From the cell containing the given text, extract its center point as (X, Y) coordinate. 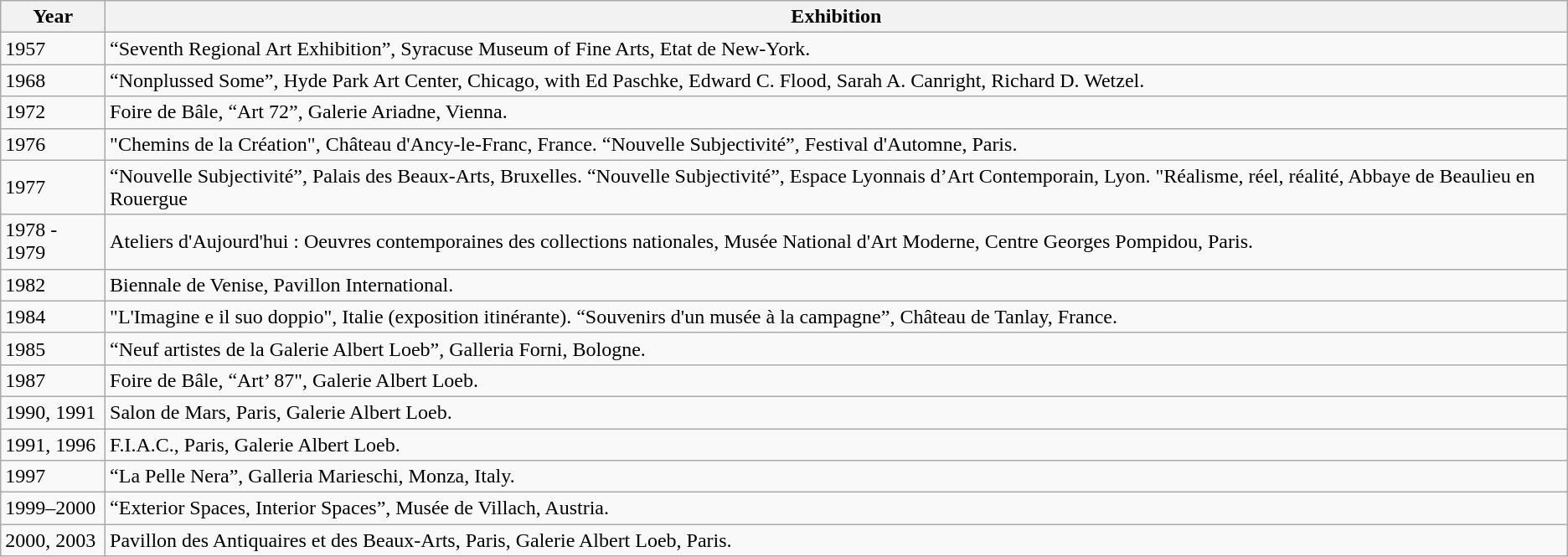
1997 (54, 477)
"L'Imagine e il suo doppio", Italie (exposition itinérante). “Souvenirs d'un musée à la campagne”, Château de Tanlay, France. (837, 317)
Foire de Bâle, “Art 72”, Galerie Ariadne, Vienna. (837, 112)
1972 (54, 112)
1957 (54, 49)
Foire de Bâle, “Art’ 87", Galerie Albert Loeb. (837, 380)
Biennale de Venise, Pavillon International. (837, 285)
1982 (54, 285)
1991, 1996 (54, 445)
1968 (54, 80)
1987 (54, 380)
1977 (54, 188)
Ateliers d'Aujourd'hui : Oeuvres contemporaines des collections nationales, Musée National d'Art Moderne, Centre Georges Pompidou, Paris. (837, 241)
Exhibition (837, 17)
1985 (54, 348)
1984 (54, 317)
“Nonplussed Some”, Hyde Park Art Center, Chicago, with Ed Paschke, Edward C. Flood, Sarah A. Canright, Richard D. Wetzel. (837, 80)
Year (54, 17)
“Exterior Spaces, Interior Spaces”, Musée de Villach, Austria. (837, 508)
2000, 2003 (54, 540)
Salon de Mars, Paris, Galerie Albert Loeb. (837, 412)
"Chemins de la Création", Château d'Ancy-le-Franc, France. “Nouvelle Subjectivité”, Festival d'Automne, Paris. (837, 144)
“Seventh Regional Art Exhibition”, Syracuse Museum of Fine Arts, Etat de New-York. (837, 49)
1976 (54, 144)
“Neuf artistes de la Galerie Albert Loeb”, Galleria Forni, Bologne. (837, 348)
“La Pelle Nera”, Galleria Marieschi, Monza, Italy. (837, 477)
1978 - 1979 (54, 241)
Pavillon des Antiquaires et des Beaux-Arts, Paris, Galerie Albert Loeb, Paris. (837, 540)
F.I.A.C., Paris, Galerie Albert Loeb. (837, 445)
1999–2000 (54, 508)
1990, 1991 (54, 412)
